Scan for the cell matching the given text and deliver its [x, y] coordinate at center. 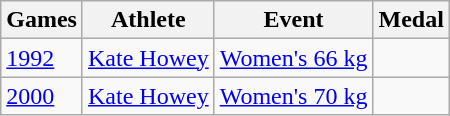
Event [294, 20]
2000 [42, 96]
1992 [42, 58]
Athlete [148, 20]
Women's 66 kg [294, 58]
Games [42, 20]
Medal [411, 20]
Women's 70 kg [294, 96]
